For the text-containing cell, return its midpoint in [X, Y] coordinate format. 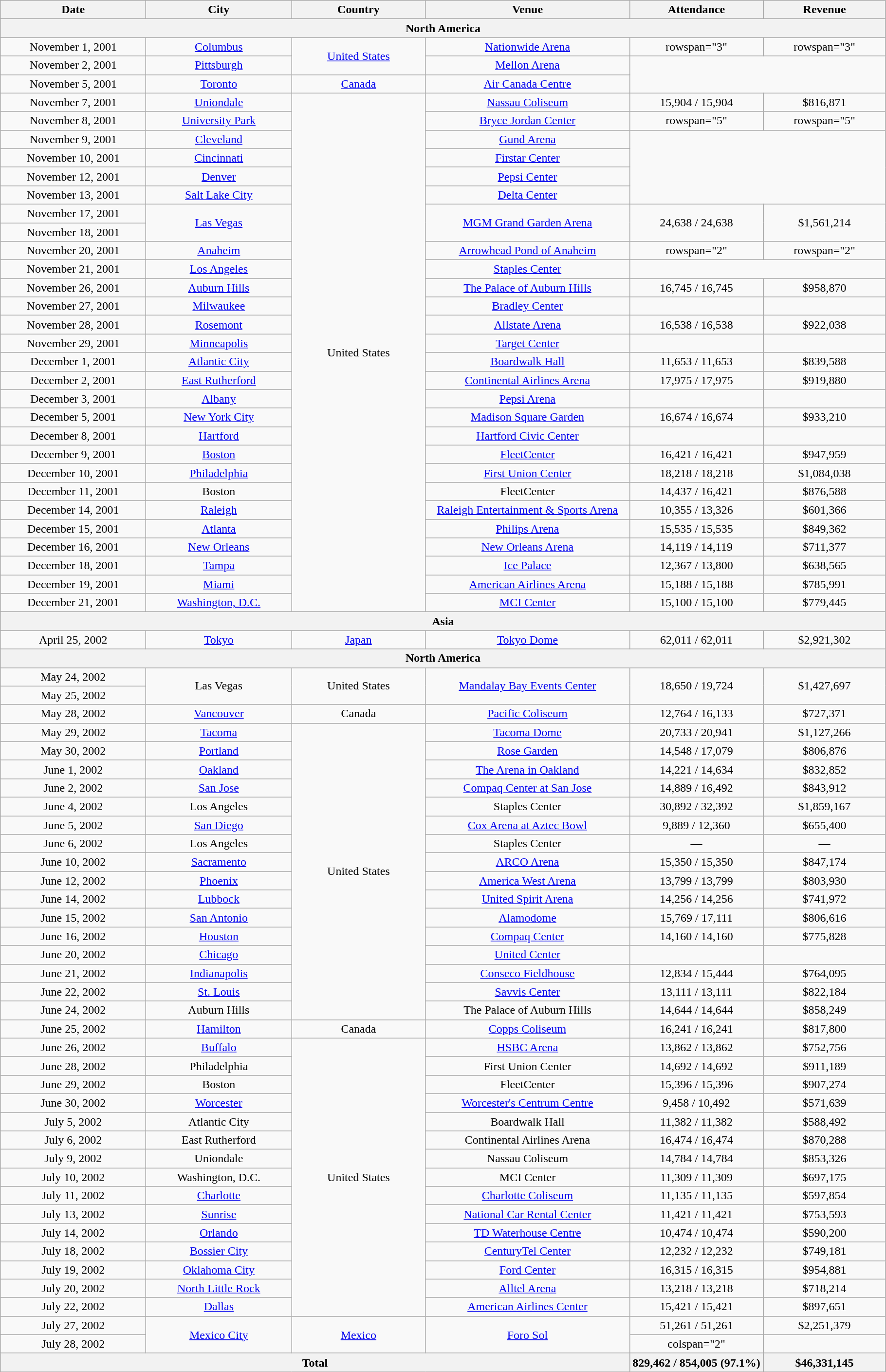
November 7, 2001 [73, 102]
Anaheim [219, 251]
Bossier City [219, 1251]
Columbus [219, 47]
9,889 / 12,360 [696, 825]
July 11, 2002 [73, 1196]
Air Canada Centre [528, 84]
14,256 / 14,256 [696, 899]
San Jose [219, 788]
Japan [358, 640]
Indianapolis [219, 973]
$922,038 [825, 325]
July 27, 2002 [73, 1325]
15,421 / 15,421 [696, 1307]
15,535 / 15,535 [696, 528]
December 3, 2001 [73, 399]
$727,371 [825, 714]
$779,445 [825, 603]
15,100 / 15,100 [696, 603]
July 14, 2002 [73, 1233]
62,011 / 62,011 [696, 640]
Pacific Coliseum [528, 714]
Compaq Center at San Jose [528, 788]
San Antonio [219, 918]
$655,400 [825, 825]
13,799 / 13,799 [696, 881]
Vancouver [219, 714]
December 21, 2001 [73, 603]
Madison Square Garden [528, 417]
16,674 / 16,674 [696, 417]
14,889 / 16,492 [696, 788]
July 10, 2002 [73, 1177]
July 18, 2002 [73, 1251]
$718,214 [825, 1288]
United Spirit Arena [528, 899]
15,904 / 15,904 [696, 102]
December 19, 2001 [73, 584]
Raleigh [219, 510]
ARCO Arena [528, 862]
American Airlines Arena [528, 584]
Phoenix [219, 881]
$1,859,167 [825, 806]
$954,881 [825, 1270]
Portland [219, 751]
Salt Lake City [219, 195]
Hamilton [219, 1029]
$832,852 [825, 769]
December 9, 2001 [73, 454]
Venue [528, 10]
Attendance [696, 10]
15,350 / 15,350 [696, 862]
$849,362 [825, 528]
Date [73, 10]
Charlotte [219, 1196]
$571,639 [825, 1103]
The Arena in Oakland [528, 769]
New Orleans [219, 547]
July 9, 2002 [73, 1159]
July 19, 2002 [73, 1270]
November 5, 2001 [73, 84]
Orlando [219, 1233]
Ford Center [528, 1270]
June 26, 2002 [73, 1047]
November 27, 2001 [73, 306]
Sacramento [219, 862]
$816,871 [825, 102]
June 14, 2002 [73, 899]
Philips Arena [528, 528]
Savvis Center [528, 992]
Mandalay Bay Events Center [528, 686]
$806,616 [825, 918]
July 20, 2002 [73, 1288]
Hartford Civic Center [528, 436]
Cox Arena at Aztec Bowl [528, 825]
Milwaukee [219, 306]
$806,876 [825, 751]
December 2, 2001 [73, 380]
16,315 / 16,315 [696, 1270]
16,538 / 16,538 [696, 325]
10,474 / 10,474 [696, 1233]
11,382 / 11,382 [696, 1121]
Asia [443, 621]
June 16, 2002 [73, 936]
$876,588 [825, 491]
$843,912 [825, 788]
13,111 / 13,111 [696, 992]
14,437 / 16,421 [696, 491]
December 16, 2001 [73, 547]
May 30, 2002 [73, 751]
June 12, 2002 [73, 881]
20,733 / 20,941 [696, 732]
15,396 / 15,396 [696, 1084]
Nationwide Arena [528, 47]
December 1, 2001 [73, 362]
Conseco Fieldhouse [528, 973]
14,221 / 14,634 [696, 769]
16,241 / 16,241 [696, 1029]
Allstate Arena [528, 325]
$947,959 [825, 454]
Worcester [219, 1103]
colspan="2" [696, 1344]
Mexico City [219, 1335]
Dallas [219, 1307]
American Airlines Center [528, 1307]
$741,972 [825, 899]
$853,326 [825, 1159]
November 2, 2001 [73, 65]
United Center [528, 955]
TD Waterhouse Centre [528, 1233]
51,261 / 51,261 [696, 1325]
Oklahoma City [219, 1270]
$590,200 [825, 1233]
12,764 / 16,133 [696, 714]
Tokyo [219, 640]
Alltel Arena [528, 1288]
Country [358, 10]
Chicago [219, 955]
November 17, 2001 [73, 213]
May 24, 2002 [73, 677]
June 5, 2002 [73, 825]
Tampa [219, 566]
June 2, 2002 [73, 788]
Hartford [219, 436]
June 10, 2002 [73, 862]
Albany [219, 399]
November 26, 2001 [73, 288]
$897,651 [825, 1307]
June 4, 2002 [73, 806]
$597,854 [825, 1196]
November 8, 2001 [73, 121]
Miami [219, 584]
Gund Arena [528, 139]
Delta Center [528, 195]
15,188 / 15,188 [696, 584]
June 25, 2002 [73, 1029]
Revenue [825, 10]
17,975 / 17,975 [696, 380]
November 10, 2001 [73, 158]
Sunrise [219, 1214]
April 25, 2002 [73, 640]
CenturyTel Center [528, 1251]
November 1, 2001 [73, 47]
$1,427,697 [825, 686]
Total [315, 1362]
$638,565 [825, 566]
$775,828 [825, 936]
$711,377 [825, 547]
14,548 / 17,079 [696, 751]
North Little Rock [219, 1288]
Rosemont [219, 325]
$749,181 [825, 1251]
15,769 / 17,111 [696, 918]
Lubbock [219, 899]
$46,331,145 [825, 1362]
University Park [219, 121]
11,653 / 11,653 [696, 362]
May 28, 2002 [73, 714]
July 28, 2002 [73, 1344]
Arrowhead Pond of Anaheim [528, 251]
November 18, 2001 [73, 232]
Cleveland [219, 139]
$919,880 [825, 380]
December 5, 2001 [73, 417]
$847,174 [825, 862]
America West Arena [528, 881]
May 25, 2002 [73, 695]
June 24, 2002 [73, 1010]
$1,084,038 [825, 473]
Bryce Jordan Center [528, 121]
14,784 / 14,784 [696, 1159]
12,367 / 13,800 [696, 566]
Alamodome [528, 918]
$2,251,379 [825, 1325]
December 14, 2001 [73, 510]
Foro Sol [528, 1335]
June 30, 2002 [73, 1103]
24,638 / 24,638 [696, 222]
Charlotte Coliseum [528, 1196]
11,309 / 11,309 [696, 1177]
July 5, 2002 [73, 1121]
$933,210 [825, 417]
$764,095 [825, 973]
San Diego [219, 825]
July 13, 2002 [73, 1214]
City [219, 10]
16,421 / 16,421 [696, 454]
June 22, 2002 [73, 992]
$817,800 [825, 1029]
Houston [219, 936]
Rose Garden [528, 751]
Tacoma Dome [528, 732]
10,355 / 13,326 [696, 510]
30,892 / 32,392 [696, 806]
Oakland [219, 769]
Mellon Arena [528, 65]
June 21, 2002 [73, 973]
$752,756 [825, 1047]
$858,249 [825, 1010]
Minneapolis [219, 343]
Worcester's Centrum Centre [528, 1103]
Copps Coliseum [528, 1029]
November 29, 2001 [73, 343]
November 28, 2001 [73, 325]
June 29, 2002 [73, 1084]
Raleigh Entertainment & Sports Arena [528, 510]
December 8, 2001 [73, 436]
$1,127,266 [825, 732]
December 11, 2001 [73, 491]
Toronto [219, 84]
Cincinnati [219, 158]
$803,930 [825, 881]
Mexico [358, 1335]
16,474 / 16,474 [696, 1140]
New Orleans Arena [528, 547]
$2,921,302 [825, 640]
Compaq Center [528, 936]
13,862 / 13,862 [696, 1047]
St. Louis [219, 992]
June 15, 2002 [73, 918]
June 1, 2002 [73, 769]
$697,175 [825, 1177]
11,421 / 11,421 [696, 1214]
Tokyo Dome [528, 640]
14,119 / 14,119 [696, 547]
MGM Grand Garden Arena [528, 222]
$1,561,214 [825, 222]
November 9, 2001 [73, 139]
November 12, 2001 [73, 176]
$822,184 [825, 992]
14,644 / 14,644 [696, 1010]
December 10, 2001 [73, 473]
Denver [219, 176]
Firstar Center [528, 158]
November 21, 2001 [73, 269]
14,692 / 14,692 [696, 1066]
18,218 / 18,218 [696, 473]
12,232 / 12,232 [696, 1251]
$753,593 [825, 1214]
$785,991 [825, 584]
July 6, 2002 [73, 1140]
Bradley Center [528, 306]
December 15, 2001 [73, 528]
11,135 / 11,135 [696, 1196]
13,218 / 13,218 [696, 1288]
Pittsburgh [219, 65]
Target Center [528, 343]
December 18, 2001 [73, 566]
HSBC Arena [528, 1047]
$907,274 [825, 1084]
Pepsi Arena [528, 399]
829,462 / 854,005 (97.1%) [696, 1362]
June 6, 2002 [73, 844]
16,745 / 16,745 [696, 288]
May 29, 2002 [73, 732]
$958,870 [825, 288]
Ice Palace [528, 566]
9,458 / 10,492 [696, 1103]
Tacoma [219, 732]
12,834 / 15,444 [696, 973]
$601,366 [825, 510]
18,650 / 19,724 [696, 686]
June 20, 2002 [73, 955]
$588,492 [825, 1121]
Pepsi Center [528, 176]
Buffalo [219, 1047]
November 20, 2001 [73, 251]
November 13, 2001 [73, 195]
National Car Rental Center [528, 1214]
$839,588 [825, 362]
$870,288 [825, 1140]
Atlanta [219, 528]
14,160 / 14,160 [696, 936]
$911,189 [825, 1066]
June 28, 2002 [73, 1066]
July 22, 2002 [73, 1307]
New York City [219, 417]
